Locate the cell with the specified text and output its (x, y) center coordinate. 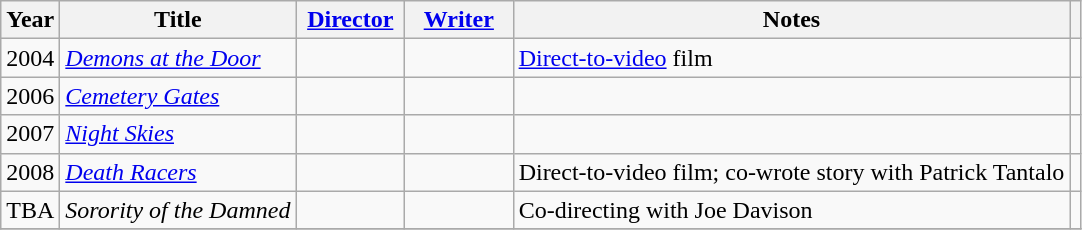
2008 (30, 172)
Co-directing with Joe Davison (792, 210)
Night Skies (178, 134)
Direct-to-video film (792, 58)
Year (30, 20)
2006 (30, 96)
Notes (792, 20)
Cemetery Gates (178, 96)
2007 (30, 134)
Director (350, 20)
Writer (460, 20)
Title (178, 20)
2004 (30, 58)
Sorority of the Damned (178, 210)
TBA (30, 210)
Death Racers (178, 172)
Demons at the Door (178, 58)
Direct-to-video film; co-wrote story with Patrick Tantalo (792, 172)
